Determine the (X, Y) coordinate at the center of the cell enclosing the given text.  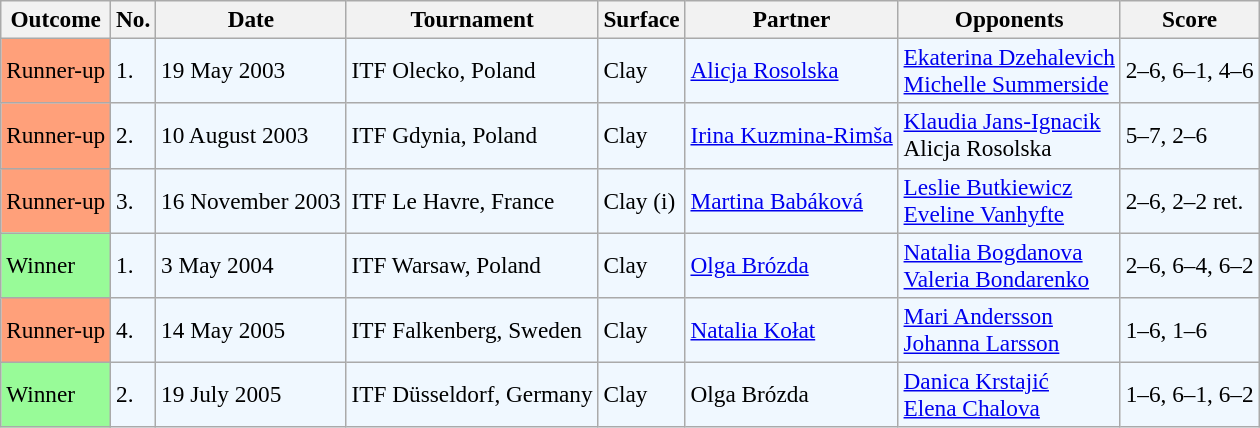
Surface (642, 19)
ITF Gdynia, Poland (472, 136)
14 May 2005 (251, 330)
ITF Falkenberg, Sweden (472, 330)
ITF Warsaw, Poland (472, 264)
Outcome (56, 19)
Natalia Kołat (792, 330)
Martina Babáková (792, 200)
3. (134, 200)
1–6, 1–6 (1190, 330)
Irina Kuzmina-Rimša (792, 136)
Ekaterina Dzehalevich Michelle Summerside (1009, 70)
16 November 2003 (251, 200)
Opponents (1009, 19)
5–7, 2–6 (1190, 136)
10 August 2003 (251, 136)
Tournament (472, 19)
2–6, 2–2 ret. (1190, 200)
ITF Düsseldorf, Germany (472, 394)
1–6, 6–1, 6–2 (1190, 394)
19 May 2003 (251, 70)
Date (251, 19)
Natalia Bogdanova Valeria Bondarenko (1009, 264)
Clay (i) (642, 200)
No. (134, 19)
2–6, 6–4, 6–2 (1190, 264)
Leslie Butkiewicz Eveline Vanhyfte (1009, 200)
Score (1190, 19)
2–6, 6–1, 4–6 (1190, 70)
3 May 2004 (251, 264)
ITF Le Havre, France (472, 200)
Partner (792, 19)
ITF Olecko, Poland (472, 70)
Mari Andersson Johanna Larsson (1009, 330)
19 July 2005 (251, 394)
4. (134, 330)
Klaudia Jans-Ignacik Alicja Rosolska (1009, 136)
Danica Krstajić Elena Chalova (1009, 394)
Alicja Rosolska (792, 70)
